Determine the [X, Y] coordinate at the center of the cell enclosing the given text.  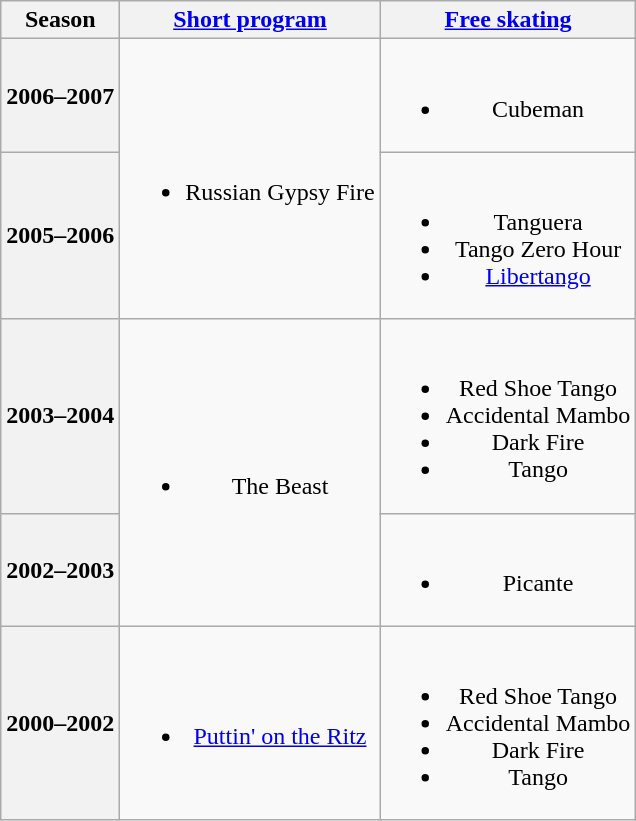
The Beast [250, 472]
TangueraTango Zero Hour Libertango [508, 236]
2000–2002 [60, 723]
2003–2004 [60, 416]
Short program [250, 20]
2002–2003 [60, 570]
Season [60, 20]
Picante [508, 570]
Free skating [508, 20]
Puttin' on the Ritz [250, 723]
Russian Gypsy Fire [250, 179]
2006–2007 [60, 96]
2005–2006 [60, 236]
Cubeman [508, 96]
